Pinpoint the cell where the given text exists, returning its (x, y) midpoint coordinate. 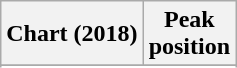
Chart (2018) (72, 34)
Peak position (189, 34)
